Output the (X, Y) coordinate of the center of the cell containing the given text.  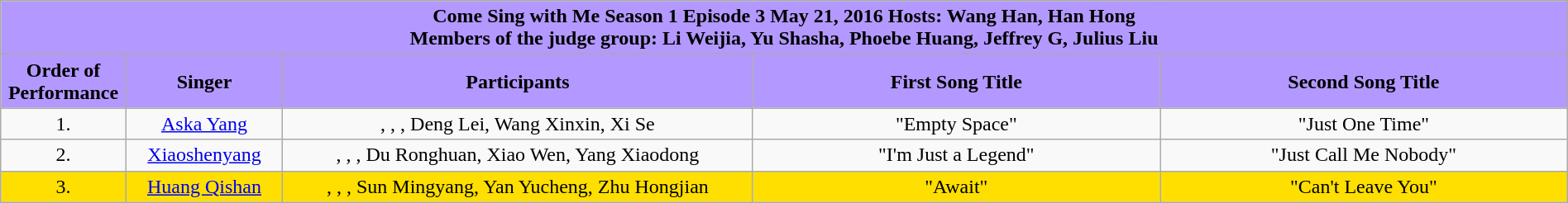
"Can't Leave You" (1365, 186)
Xiaoshenyang (203, 155)
2. (64, 155)
3. (64, 186)
Aska Yang (203, 124)
Huang Qishan (203, 186)
, , , Du Ronghuan, Xiao Wen, Yang Xiaodong (518, 155)
Second Song Title (1365, 81)
"Empty Space" (956, 124)
Participants (518, 81)
Order of Performance (64, 81)
First Song Title (956, 81)
, , , Deng Lei, Wang Xinxin, Xi Se (518, 124)
, , , Sun Mingyang, Yan Yucheng, Zhu Hongjian (518, 186)
"Just One Time" (1365, 124)
"I'm Just a Legend" (956, 155)
Singer (203, 81)
1. (64, 124)
"Just Call Me Nobody" (1365, 155)
"Await" (956, 186)
